Extract the (x, y) coordinate from the center of the cell holding the provided text.  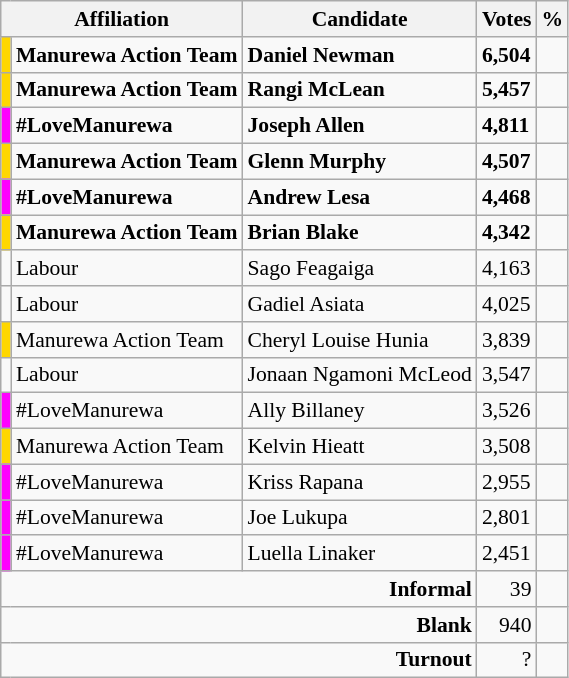
Gadiel Asiata (359, 304)
Sago Feagaiga (359, 269)
Kelvin Hieatt (359, 447)
Turnout (239, 660)
5,457 (507, 90)
Andrew Lesa (359, 197)
Ally Billaney (359, 411)
3,547 (507, 375)
4,468 (507, 197)
Luella Linaker (359, 554)
Rangi McLean (359, 90)
2,955 (507, 482)
Informal (239, 589)
Jonaan Ngamoni McLeod (359, 375)
6,504 (507, 55)
Joseph Allen (359, 126)
Blank (239, 625)
4,025 (507, 304)
% (553, 19)
? (507, 660)
Daniel Newman (359, 55)
3,526 (507, 411)
Cheryl Louise Hunia (359, 340)
3,508 (507, 447)
940 (507, 625)
4,163 (507, 269)
39 (507, 589)
Kriss Rapana (359, 482)
Joe Lukupa (359, 518)
4,507 (507, 162)
Votes (507, 19)
3,839 (507, 340)
Glenn Murphy (359, 162)
2,801 (507, 518)
2,451 (507, 554)
Affiliation (122, 19)
Candidate (359, 19)
Brian Blake (359, 233)
4,342 (507, 233)
4,811 (507, 126)
